Search for the cell housing the specified text and yield its [x, y] center coordinate. 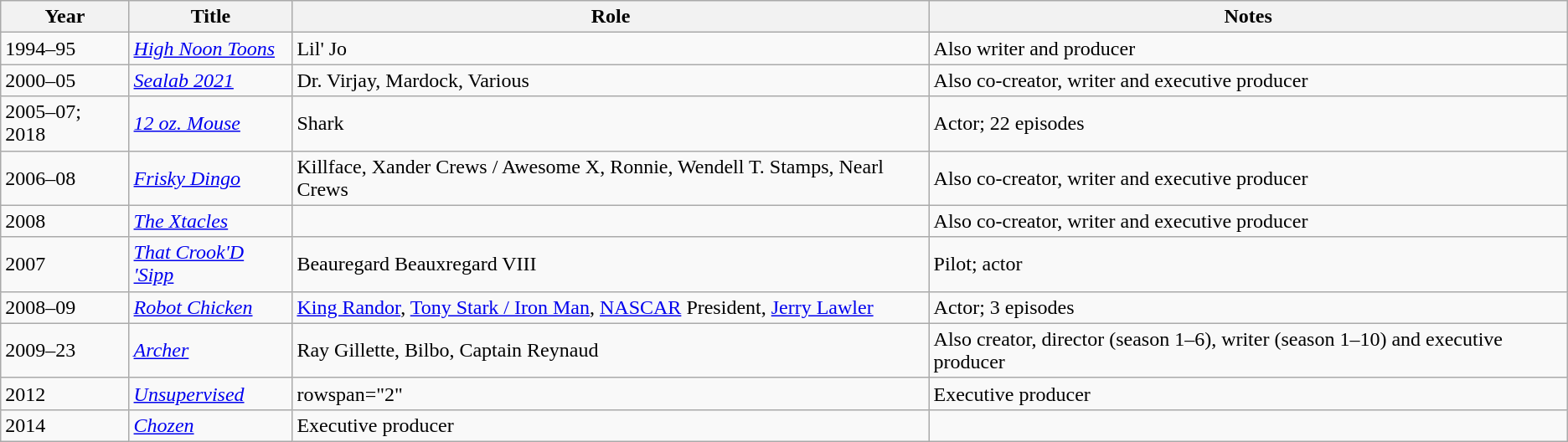
Killface, Xander Crews / Awesome X, Ronnie, Wendell T. Stamps, Nearl Crews [611, 177]
Archer [211, 350]
2000–05 [65, 80]
Also creator, director (season 1–6), writer (season 1–10) and executive producer [1248, 350]
Lil' Jo [611, 49]
rowspan="2" [611, 393]
2009–23 [65, 350]
Frisky Dingo [211, 177]
2008 [65, 221]
2006–08 [65, 177]
Sealab 2021 [211, 80]
Pilot; actor [1248, 265]
The Xtacles [211, 221]
Dr. Virjay, Mardock, Various [611, 80]
Actor; 22 episodes [1248, 124]
2007 [65, 265]
Robot Chicken [211, 307]
Beauregard Beauxregard VIII [611, 265]
Actor; 3 episodes [1248, 307]
12 oz. Mouse [211, 124]
2014 [65, 425]
King Randor, Tony Stark / Iron Man, NASCAR President, Jerry Lawler [611, 307]
Unsupervised [211, 393]
Also writer and producer [1248, 49]
High Noon Toons [211, 49]
2005–07; 2018 [65, 124]
Year [65, 17]
Title [211, 17]
Ray Gillette, Bilbo, Captain Reynaud [611, 350]
Notes [1248, 17]
1994–95 [65, 49]
2008–09 [65, 307]
Shark [611, 124]
2012 [65, 393]
Chozen [211, 425]
Role [611, 17]
That Crook'D 'Sipp [211, 265]
